Extract the (x, y) coordinate from the center of the cell holding the provided text.  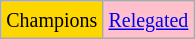
Champions (52, 20)
Relegated (148, 20)
